Identify which cell holds the provided text, then report its (X, Y) central coordinate. 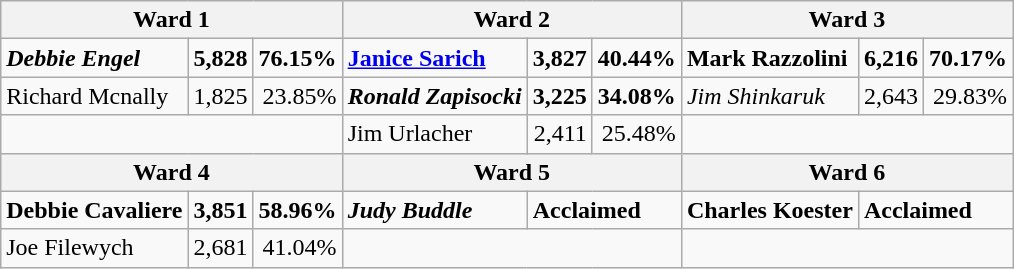
25.48% (636, 134)
Ward 2 (512, 20)
23.85% (298, 96)
70.17% (968, 58)
2,411 (560, 134)
Jim Urlacher (434, 134)
Joe Filewych (94, 248)
40.44% (636, 58)
2,681 (220, 248)
Janice Sarich (434, 58)
5,828 (220, 58)
Ronald Zapisocki (434, 96)
Judy Buddle (434, 210)
3,851 (220, 210)
2,643 (890, 96)
Ward 4 (172, 172)
Charles Koester (770, 210)
Ward 6 (846, 172)
3,225 (560, 96)
Ward 5 (512, 172)
Debbie Cavaliere (94, 210)
Jim Shinkaruk (770, 96)
Ward 1 (172, 20)
76.15% (298, 58)
1,825 (220, 96)
34.08% (636, 96)
Mark Razzolini (770, 58)
Debbie Engel (94, 58)
6,216 (890, 58)
Richard Mcnally (94, 96)
3,827 (560, 58)
29.83% (968, 96)
Ward 3 (846, 20)
41.04% (298, 248)
58.96% (298, 210)
